Return (x, y) of the center of cell containing provided text 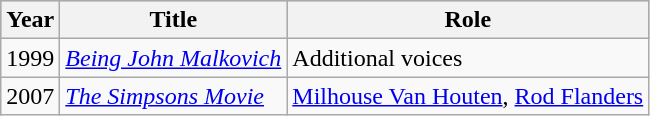
The Simpsons Movie (174, 96)
2007 (30, 96)
Being John Malkovich (174, 58)
1999 (30, 58)
Additional voices (468, 58)
Milhouse Van Houten, Rod Flanders (468, 96)
Year (30, 20)
Title (174, 20)
Role (468, 20)
